Capture the cell that displays the provided text and extract its (X, Y) central coordinate. 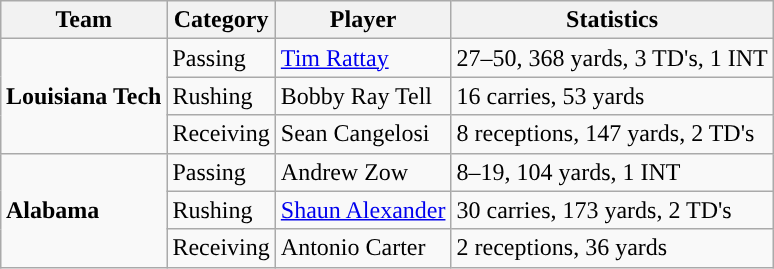
30 carries, 173 yards, 2 TD's (612, 210)
Category (221, 20)
Bobby Ray Tell (363, 96)
Team (83, 20)
Tim Rattay (363, 58)
Shaun Alexander (363, 210)
Statistics (612, 20)
Antonio Carter (363, 248)
2 receptions, 36 yards (612, 248)
27–50, 368 yards, 3 TD's, 1 INT (612, 58)
Sean Cangelosi (363, 134)
8–19, 104 yards, 1 INT (612, 172)
Andrew Zow (363, 172)
Louisiana Tech (83, 96)
16 carries, 53 yards (612, 96)
Player (363, 20)
8 receptions, 147 yards, 2 TD's (612, 134)
Alabama (83, 210)
